For the text-containing cell, return its midpoint in (X, Y) coordinate format. 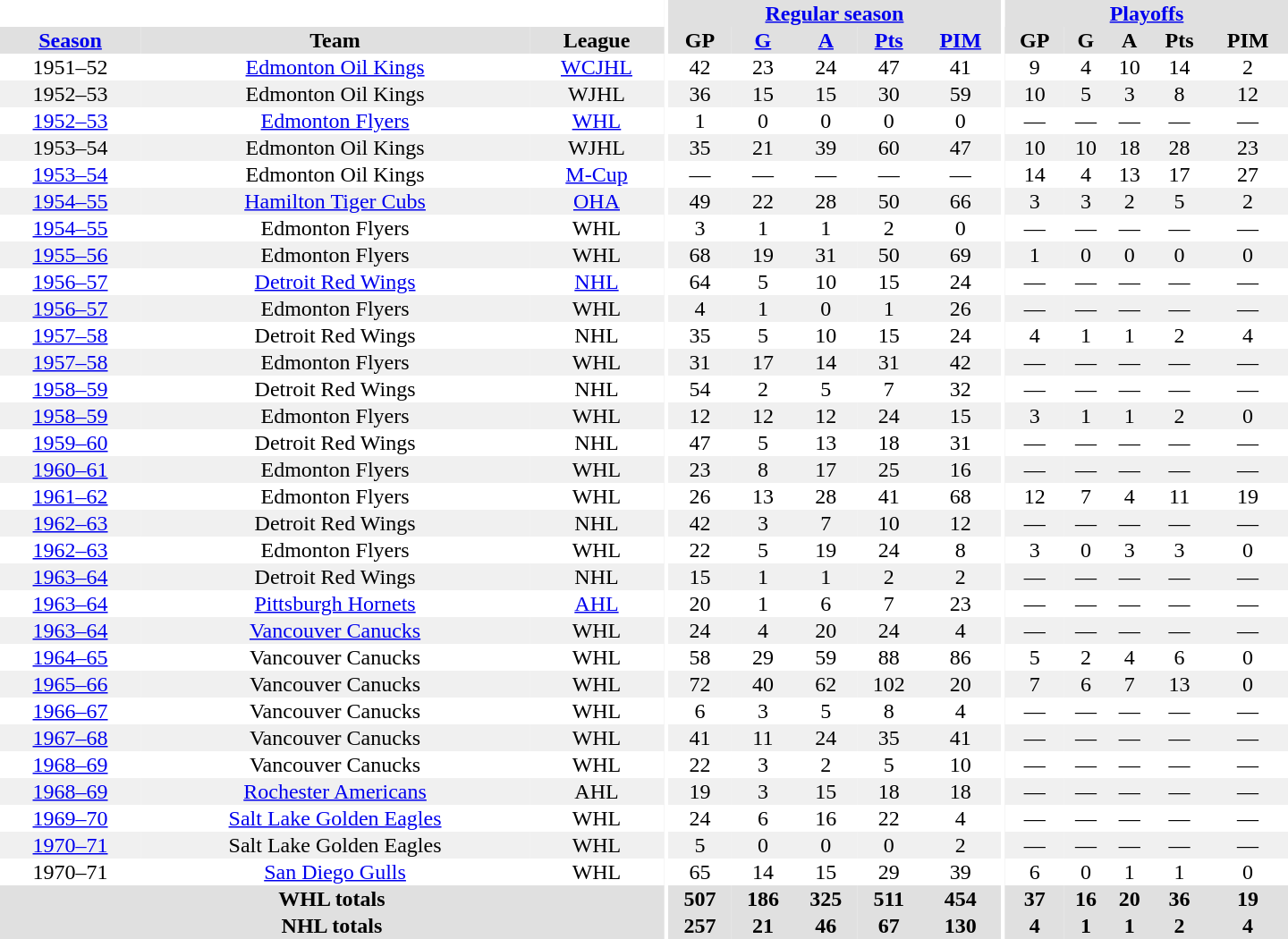
1967–68 (70, 738)
130 (961, 926)
511 (889, 899)
54 (699, 389)
67 (889, 926)
1964–65 (70, 657)
Hamilton Tiger Cubs (335, 201)
49 (699, 201)
1955–56 (70, 255)
1961–62 (70, 496)
1959–60 (70, 443)
1965–66 (70, 684)
72 (699, 684)
88 (889, 657)
62 (826, 684)
25 (889, 469)
1951–52 (70, 67)
League (597, 40)
WCJHL (597, 67)
30 (889, 94)
257 (699, 926)
Pittsburgh Hornets (335, 604)
M-Cup (597, 174)
69 (961, 255)
OHA (597, 201)
Rochester Americans (335, 791)
San Diego Gulls (335, 872)
NHL totals (332, 926)
60 (889, 148)
186 (763, 899)
58 (699, 657)
WHL totals (332, 899)
9 (1035, 67)
37 (1035, 899)
454 (961, 899)
1969–70 (70, 818)
Team (335, 40)
86 (961, 657)
1966–67 (70, 711)
1960–61 (70, 469)
46 (826, 926)
507 (699, 899)
Season (70, 40)
66 (961, 201)
Playoffs (1147, 13)
64 (699, 282)
325 (826, 899)
Regular season (834, 13)
102 (889, 684)
40 (763, 684)
65 (699, 872)
27 (1248, 174)
32 (961, 389)
